Return the [x, y] coordinate for the center point of the cell that contains the specified text.  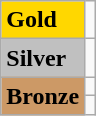
Silver [43, 58]
Gold [43, 20]
Bronze [43, 96]
